Identify which cell holds the provided text, then report its [X, Y] central coordinate. 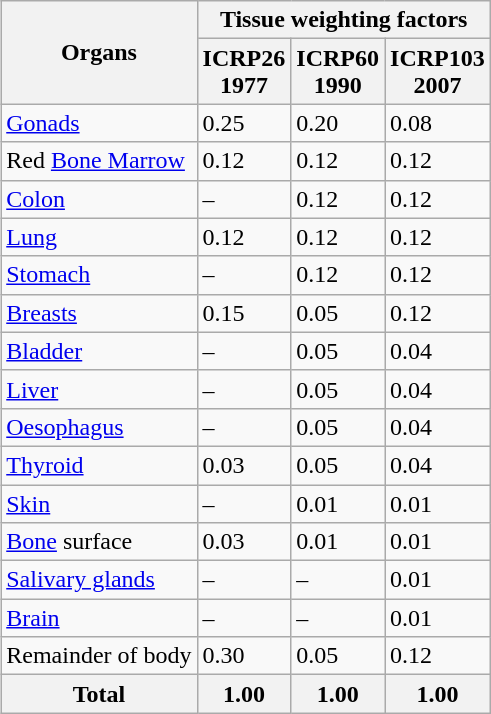
Brain [99, 618]
0.20 [338, 123]
Bladder [99, 351]
Oesophagus [99, 427]
0.30 [244, 656]
Gonads [99, 123]
Stomach [99, 275]
0.15 [244, 313]
Salivary glands [99, 580]
Breasts [99, 313]
Total [99, 694]
Tissue weighting factors [344, 20]
Bone surface [99, 542]
0.25 [244, 123]
Lung [99, 237]
Remainder of body [99, 656]
0.08 [438, 123]
Skin [99, 503]
Colon [99, 199]
ICRP1032007 [438, 72]
Red Bone Marrow [99, 161]
ICRP601990 [338, 72]
Organs [99, 52]
Thyroid [99, 465]
ICRP261977 [244, 72]
Liver [99, 389]
